Determine the (x, y) coordinate at the center of the cell enclosing the given text.  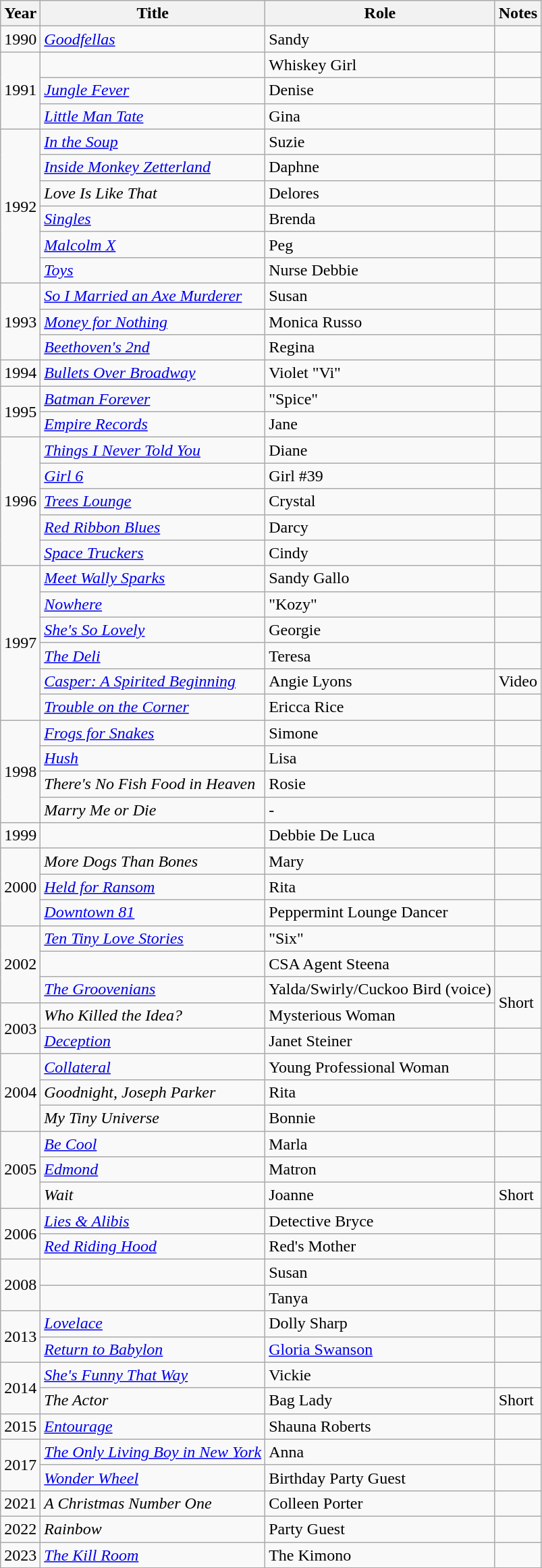
There's No Fish Food in Heaven (153, 784)
Hush (153, 759)
Collateral (153, 1066)
2013 (20, 1336)
The Groovenians (153, 990)
Batman Forever (153, 399)
She's Funny That Way (153, 1375)
Red Riding Hood (153, 1247)
Trees Lounge (153, 502)
2021 (20, 1503)
Cindy (381, 553)
Violet "Vi" (381, 373)
A Christmas Number One (153, 1503)
1994 (20, 373)
Daphne (381, 167)
2015 (20, 1426)
In the Soup (153, 142)
Darcy (381, 527)
Bonnie (381, 1118)
Girl #39 (381, 476)
2000 (20, 887)
Peg (381, 244)
Video (518, 681)
Diane (381, 450)
2003 (20, 1028)
Singles (153, 219)
2008 (20, 1285)
1992 (20, 206)
Young Professional Woman (381, 1066)
1993 (20, 321)
The Deli (153, 655)
Love Is Like That (153, 193)
Downtown 81 (153, 913)
Title (153, 13)
Lovelace (153, 1324)
The Only Living Boy in New York (153, 1452)
So I Married an Axe Murderer (153, 296)
1997 (20, 643)
Nurse Debbie (381, 270)
Goodfellas (153, 39)
Bullets Over Broadway (153, 373)
Casper: A Spirited Beginning (153, 681)
Marla (381, 1144)
Inside Monkey Zetterland (153, 167)
Suzie (381, 142)
Malcolm X (153, 244)
Meet Wally Sparks (153, 578)
Vickie (381, 1375)
1996 (20, 502)
Rosie (381, 784)
The Actor (153, 1401)
Mysterious Woman (381, 1015)
Ten Tiny Love Stories (153, 938)
Gloria Swanson (381, 1349)
Janet Steiner (381, 1041)
Delores (381, 193)
Role (381, 13)
Be Cool (153, 1144)
Year (20, 13)
The Kimono (381, 1555)
She's So Lovely (153, 630)
Simone (381, 732)
2023 (20, 1555)
Return to Babylon (153, 1349)
Goodnight, Joseph Parker (153, 1092)
2006 (20, 1234)
Angie Lyons (381, 681)
Monica Russo (381, 322)
Jungle Fever (153, 90)
2017 (20, 1465)
Yalda/Swirly/Cuckoo Bird (voice) (381, 990)
Trouble on the Corner (153, 707)
1995 (20, 412)
Joanne (381, 1195)
1990 (20, 39)
Marry Me or Die (153, 810)
Sandy Gallo (381, 578)
Who Killed the Idea? (153, 1015)
Little Man Tate (153, 116)
"Six" (381, 938)
Wonder Wheel (153, 1478)
Detective Bryce (381, 1221)
2005 (20, 1170)
Sandy (381, 39)
Anna (381, 1452)
Whiskey Girl (381, 65)
- (381, 810)
Jane (381, 425)
1991 (20, 90)
CSA Agent Steena (381, 964)
1999 (20, 836)
Red's Mother (381, 1247)
Held for Ransom (153, 887)
Space Truckers (153, 553)
Teresa (381, 655)
Matron (381, 1170)
Empire Records (153, 425)
1998 (20, 771)
Brenda (381, 219)
Entourage (153, 1426)
Ericca Rice (381, 707)
Nowhere (153, 604)
Red Ribbon Blues (153, 527)
"Spice" (381, 399)
Wait (153, 1195)
Beethoven's 2nd (153, 348)
Crystal (381, 502)
Notes (518, 13)
Money for Nothing (153, 322)
Deception (153, 1041)
Edmond (153, 1170)
Lisa (381, 759)
Tanya (381, 1298)
Peppermint Lounge Dancer (381, 913)
2014 (20, 1388)
"Kozy" (381, 604)
Birthday Party Guest (381, 1478)
2022 (20, 1529)
Toys (153, 270)
Mary (381, 861)
Regina (381, 348)
Debbie De Luca (381, 836)
Frogs for Snakes (153, 732)
Shauna Roberts (381, 1426)
Girl 6 (153, 476)
More Dogs Than Bones (153, 861)
Rainbow (153, 1529)
Lies & Alibis (153, 1221)
2002 (20, 964)
Denise (381, 90)
Bag Lady (381, 1401)
Colleen Porter (381, 1503)
Georgie (381, 630)
Things I Never Told You (153, 450)
Party Guest (381, 1529)
The Kill Room (153, 1555)
2004 (20, 1092)
Gina (381, 116)
Dolly Sharp (381, 1324)
My Tiny Universe (153, 1118)
